Pinpoint the cell where the given text exists, returning its [X, Y] midpoint coordinate. 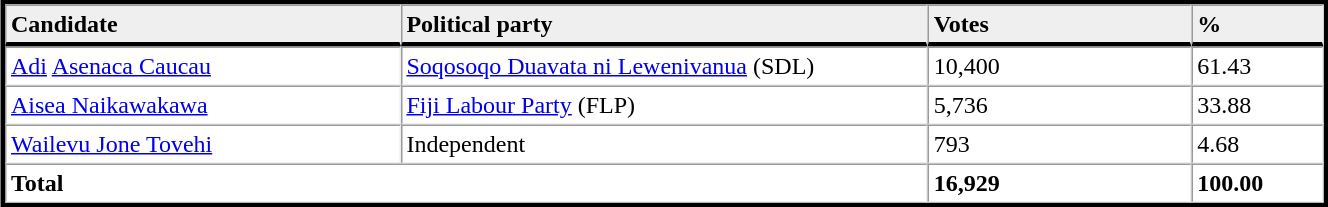
Political party [664, 25]
Soqosoqo Duavata ni Lewenivanua (SDL) [664, 66]
Fiji Labour Party (FLP) [664, 106]
Wailevu Jone Tovehi [202, 144]
Total [466, 184]
Aisea Naikawakawa [202, 106]
Independent [664, 144]
793 [1060, 144]
33.88 [1257, 106]
5,736 [1060, 106]
10,400 [1060, 66]
100.00 [1257, 184]
Votes [1060, 25]
Adi Asenaca Caucau [202, 66]
61.43 [1257, 66]
% [1257, 25]
Candidate [202, 25]
16,929 [1060, 184]
4.68 [1257, 144]
